Identify which cell holds the provided text, then report its [X, Y] central coordinate. 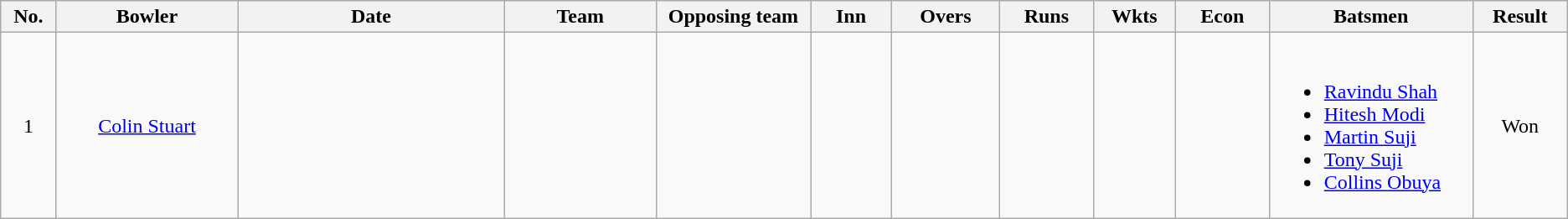
Colin Stuart [147, 126]
Runs [1046, 17]
Result [1519, 17]
Date [371, 17]
Won [1519, 126]
Wkts [1134, 17]
Overs [945, 17]
No. [28, 17]
Ravindu ShahHitesh ModiMartin SujiTony SujiCollins Obuya [1370, 126]
Opposing team [733, 17]
Econ [1222, 17]
Team [580, 17]
Bowler [147, 17]
1 [28, 126]
Inn [851, 17]
Batsmen [1370, 17]
